Search for the cell housing the specified text and yield its [x, y] center coordinate. 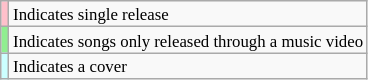
Indicates a cover [188, 66]
Indicates single release [188, 14]
Indicates songs only released through a music video [188, 40]
